Extract the [X, Y] coordinate from the center of the cell holding the provided text.  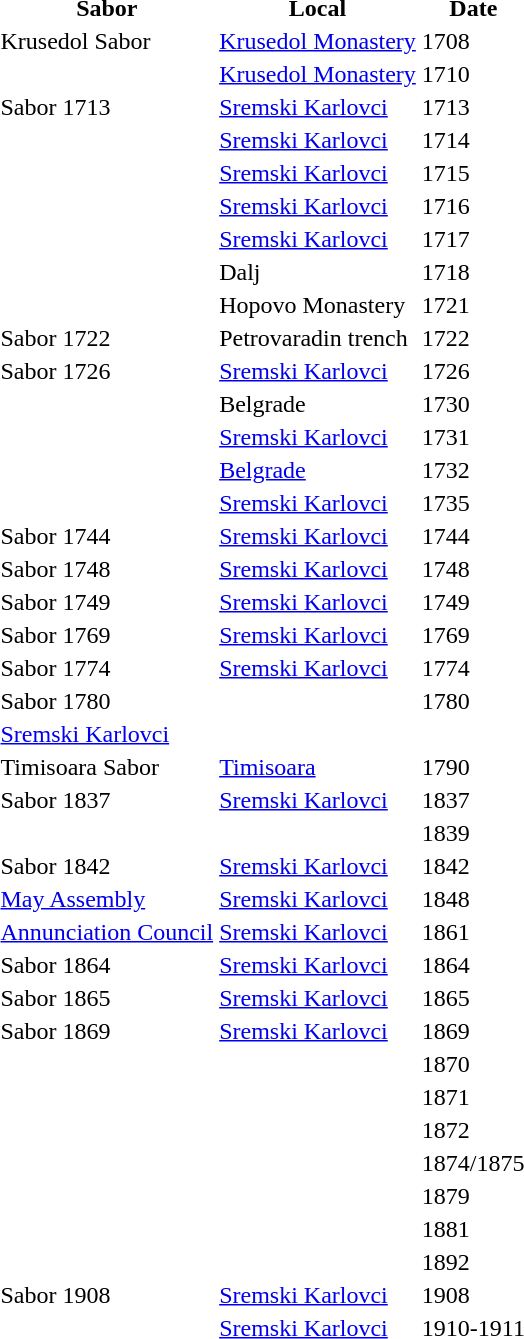
Dalj [318, 272]
Timisoara [318, 767]
Petrovaradin trench [318, 338]
Hopovo Monastery [318, 305]
